Find where the given text appears and provide that cell's center as (X, Y) coordinate. 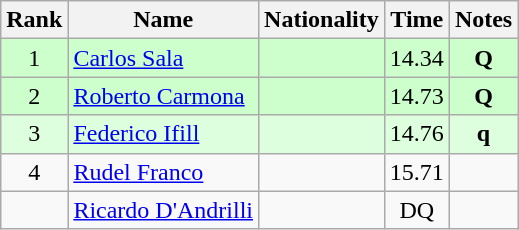
14.34 (416, 58)
Notes (483, 20)
Ricardo D'Andrilli (164, 210)
14.73 (416, 96)
Nationality (322, 20)
3 (34, 134)
14.76 (416, 134)
15.71 (416, 172)
4 (34, 172)
Rank (34, 20)
q (483, 134)
Roberto Carmona (164, 96)
DQ (416, 210)
1 (34, 58)
Name (164, 20)
Carlos Sala (164, 58)
Rudel Franco (164, 172)
2 (34, 96)
Federico Ifill (164, 134)
Time (416, 20)
